Output the (X, Y) coordinate of the center of the cell containing the given text.  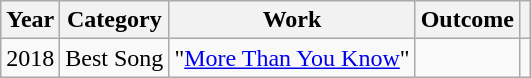
Year (30, 20)
Best Song (114, 58)
"More Than You Know" (292, 58)
Category (114, 20)
Outcome (467, 20)
2018 (30, 58)
Work (292, 20)
